Find where the given text appears and provide that cell's center as (x, y) coordinate. 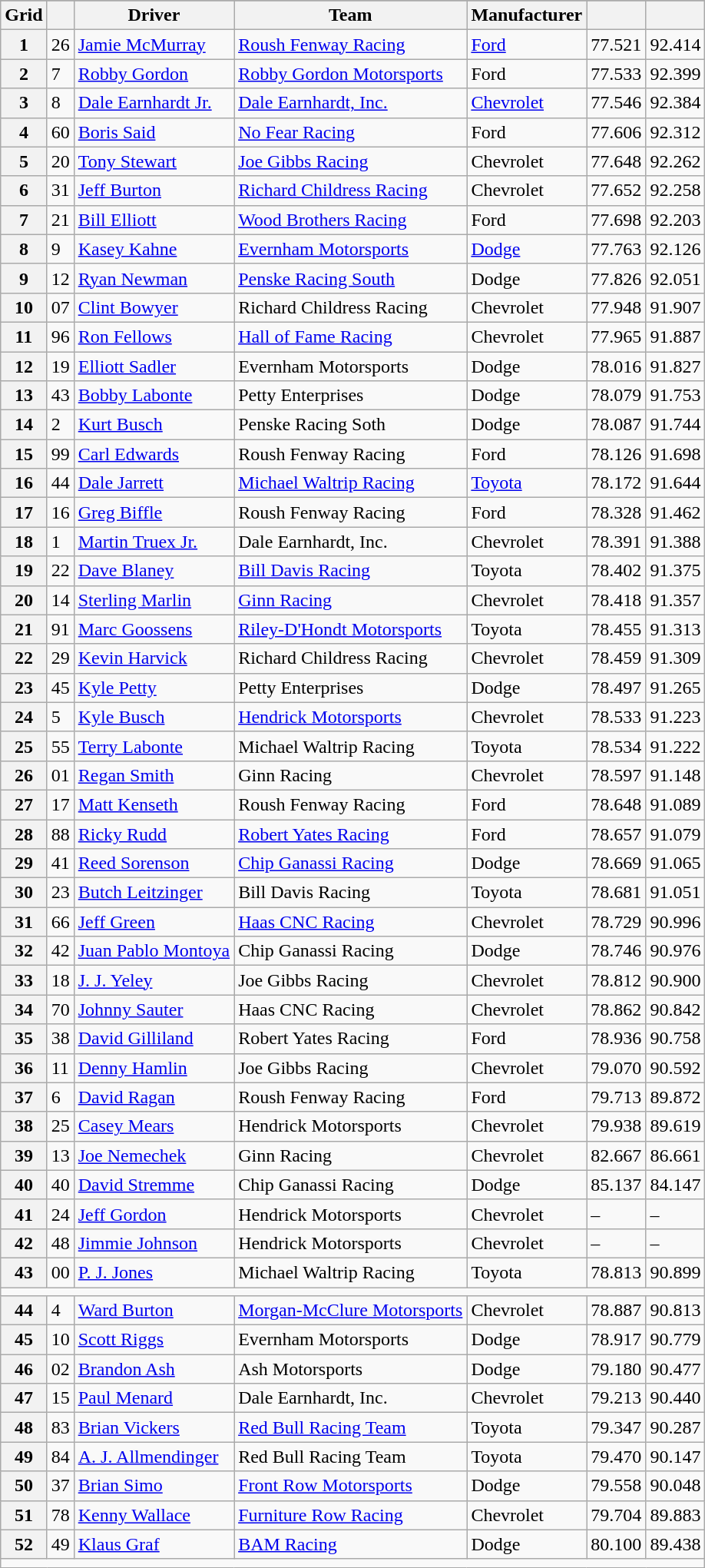
Martin Truex Jr. (154, 542)
Brian Vickers (154, 1427)
91.089 (676, 804)
78.172 (616, 483)
92.312 (676, 132)
Jeff Gordon (154, 1214)
79.213 (616, 1398)
Paul Menard (154, 1398)
91.753 (676, 396)
92.203 (676, 220)
78.534 (616, 746)
David Stremme (154, 1185)
91.907 (676, 307)
Brandon Ash (154, 1369)
78.597 (616, 775)
91.265 (676, 688)
90.813 (676, 1311)
32 (24, 951)
J. J. Yeley (154, 980)
34 (24, 1009)
89.883 (676, 1515)
Riley-D'Hondt Motorsports (350, 629)
Casey Mears (154, 1126)
89.619 (676, 1126)
Penske Racing South (350, 278)
78.729 (616, 922)
Butch Leitzinger (154, 893)
78.455 (616, 629)
91.827 (676, 366)
92.126 (676, 249)
96 (60, 336)
Reed Sorenson (154, 864)
78.862 (616, 1009)
Carl Edwards (154, 454)
60 (60, 132)
28 (24, 834)
78.418 (616, 600)
Dale Earnhardt Jr. (154, 103)
79.938 (616, 1126)
Marc Goossens (154, 629)
77.698 (616, 220)
Brian Simo (154, 1486)
Denny Hamlin (154, 1068)
36 (24, 1068)
A. J. Allmendinger (154, 1457)
77.648 (616, 161)
77.965 (616, 336)
Wood Brothers Racing (350, 220)
David Gilliland (154, 1039)
Robby Gordon (154, 74)
55 (60, 746)
77.533 (616, 74)
Tony Stewart (154, 161)
Clint Bowyer (154, 307)
86.661 (676, 1155)
66 (60, 922)
Ash Motorsports (350, 1369)
Ron Fellows (154, 336)
90.048 (676, 1486)
35 (24, 1039)
78.016 (616, 366)
79.713 (616, 1097)
78.681 (616, 893)
Grid (24, 15)
91.388 (676, 542)
84 (60, 1457)
91.887 (676, 336)
70 (60, 1009)
77.606 (616, 132)
Bill Elliott (154, 220)
Klaus Graf (154, 1544)
78.917 (616, 1340)
78.887 (616, 1311)
Ward Burton (154, 1311)
33 (24, 980)
Sterling Marlin (154, 600)
82.667 (616, 1155)
Kasey Kahne (154, 249)
Juan Pablo Montoya (154, 951)
77.546 (616, 103)
77.521 (616, 45)
Jamie McMurray (154, 45)
77.652 (616, 191)
77.948 (616, 307)
90.842 (676, 1009)
78.079 (616, 396)
78 (60, 1515)
Penske Racing Soth (350, 425)
89.872 (676, 1097)
91.744 (676, 425)
85.137 (616, 1185)
78.328 (616, 512)
90.996 (676, 922)
90.477 (676, 1369)
90.976 (676, 951)
Driver (154, 15)
Team (350, 15)
39 (24, 1155)
David Ragan (154, 1097)
84.147 (676, 1185)
Elliott Sadler (154, 366)
No Fear Racing (350, 132)
91.644 (676, 483)
83 (60, 1427)
90.758 (676, 1039)
79.347 (616, 1427)
91.079 (676, 834)
46 (24, 1369)
92.262 (676, 161)
Terry Labonte (154, 746)
07 (60, 307)
Ryan Newman (154, 278)
Johnny Sauter (154, 1009)
79.704 (616, 1515)
BAM Racing (350, 1544)
91.462 (676, 512)
27 (24, 804)
99 (60, 454)
79.180 (616, 1369)
77.826 (616, 278)
Kyle Busch (154, 717)
90.779 (676, 1340)
91.313 (676, 629)
50 (24, 1486)
Matt Kenseth (154, 804)
91.698 (676, 454)
91.375 (676, 571)
30 (24, 893)
78.746 (616, 951)
79.470 (616, 1457)
Boris Said (154, 132)
Kurt Busch (154, 425)
78.497 (616, 688)
3 (24, 103)
78.812 (616, 980)
90.592 (676, 1068)
02 (60, 1369)
Jeff Burton (154, 191)
92.399 (676, 74)
91.148 (676, 775)
77.763 (616, 249)
90.899 (676, 1272)
78.669 (616, 864)
91 (60, 629)
80.100 (616, 1544)
P. J. Jones (154, 1272)
92.051 (676, 278)
Regan Smith (154, 775)
79.558 (616, 1486)
91.222 (676, 746)
78.936 (616, 1039)
78.087 (616, 425)
89.438 (676, 1544)
78.402 (616, 571)
78.391 (616, 542)
91.357 (676, 600)
92.258 (676, 191)
78.648 (616, 804)
01 (60, 775)
Dave Blaney (154, 571)
78.459 (616, 658)
Kevin Harvick (154, 658)
90.900 (676, 980)
Dale Jarrett (154, 483)
78.533 (616, 717)
Ricky Rudd (154, 834)
Front Row Motorsports (350, 1486)
Furniture Row Racing (350, 1515)
52 (24, 1544)
78.657 (616, 834)
Morgan-McClure Motorsports (350, 1311)
90.440 (676, 1398)
92.414 (676, 45)
Kenny Wallace (154, 1515)
00 (60, 1272)
47 (24, 1398)
Scott Riggs (154, 1340)
91.065 (676, 864)
Manufacturer (527, 15)
Jeff Green (154, 922)
91.223 (676, 717)
78.126 (616, 454)
Jimmie Johnson (154, 1243)
90.287 (676, 1427)
90.147 (676, 1457)
Greg Biffle (154, 512)
78.813 (616, 1272)
79.070 (616, 1068)
Bobby Labonte (154, 396)
88 (60, 834)
91.309 (676, 658)
91.051 (676, 893)
92.384 (676, 103)
Robby Gordon Motorsports (350, 74)
Kyle Petty (154, 688)
51 (24, 1515)
Joe Nemechek (154, 1155)
Hall of Fame Racing (350, 336)
